Return the [X, Y] coordinate for the center point of the cell that contains the specified text.  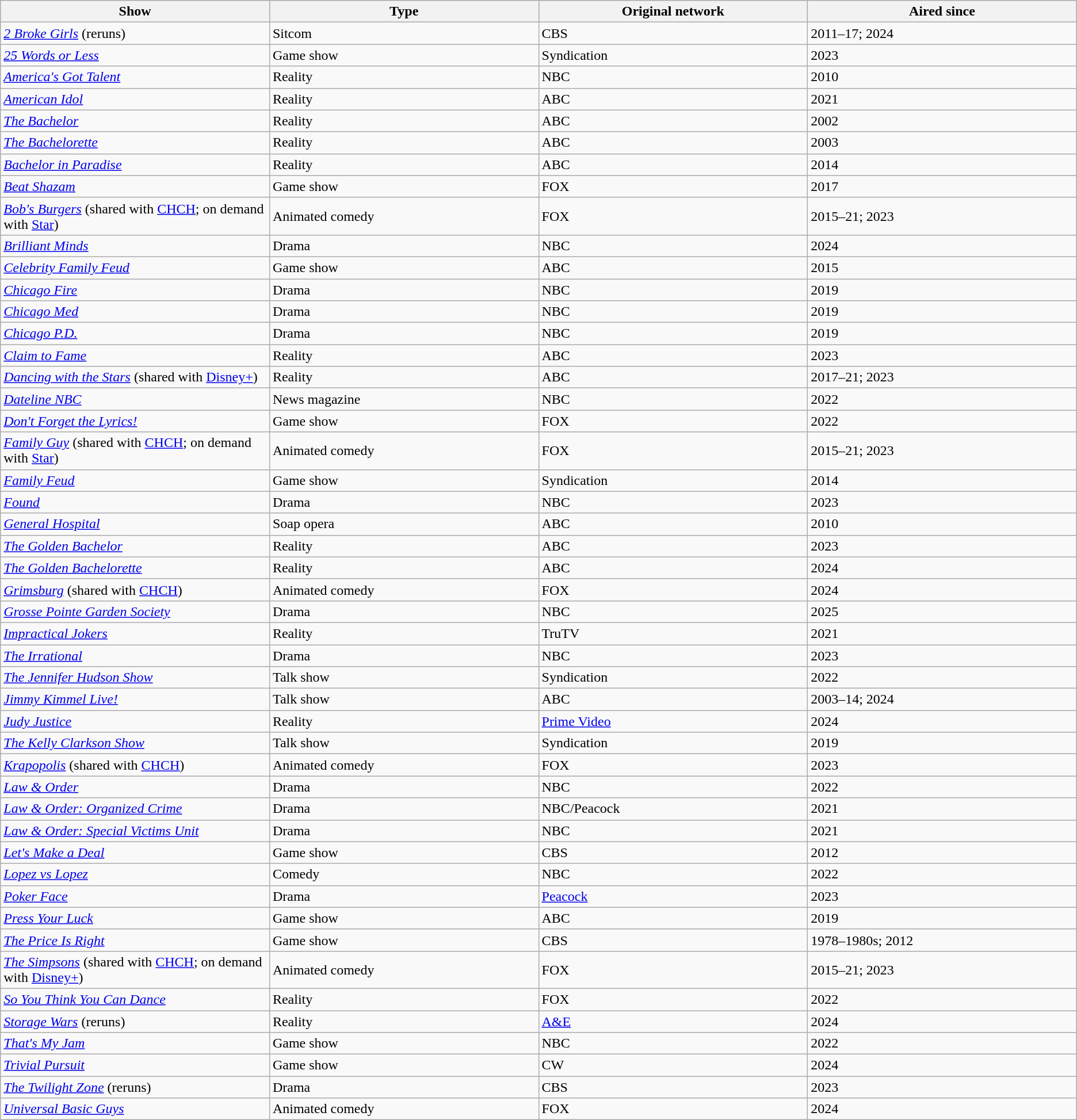
Brilliant Minds [135, 246]
Storage Wars (reruns) [135, 1021]
2003 [942, 143]
American Idol [135, 99]
Dateline NBC [135, 399]
The Irrational [135, 655]
Celebrity Family Feud [135, 267]
Law & Order [135, 787]
The Jennifer Hudson Show [135, 678]
So You Think You Can Dance [135, 999]
Family Guy (shared with CHCH; on demand with Star) [135, 451]
Trivial Pursuit [135, 1065]
The Twilight Zone (reruns) [135, 1087]
Chicago Fire [135, 289]
Law & Order: Special Victims Unit [135, 831]
The Kelly Clarkson Show [135, 743]
1978–1980s; 2012 [942, 940]
Show [135, 12]
Grosse Pointe Garden Society [135, 611]
The Price Is Right [135, 940]
The Simpsons (shared with CHCH; on demand with Disney+) [135, 970]
General Hospital [135, 524]
Impractical Jokers [135, 633]
Peacock [673, 896]
Found [135, 502]
Comedy [404, 874]
Lopez vs Lopez [135, 874]
Jimmy Kimmel Live! [135, 699]
Krapopolis (shared with CHCH) [135, 765]
2017 [942, 186]
Don't Forget the Lyrics! [135, 421]
That's My Jam [135, 1043]
A&E [673, 1021]
Chicago P.D. [135, 334]
Grimsburg (shared with CHCH) [135, 590]
The Bachelor [135, 121]
The Golden Bachelor [135, 546]
Chicago Med [135, 312]
Judy Justice [135, 721]
The Golden Bachelorette [135, 568]
Poker Face [135, 896]
Claim to Fame [135, 356]
Original network [673, 12]
Soap opera [404, 524]
2025 [942, 611]
2012 [942, 853]
Universal Basic Guys [135, 1109]
2011–17; 2024 [942, 33]
2002 [942, 121]
Dancing with the Stars (shared with Disney+) [135, 377]
2015 [942, 267]
2017–21; 2023 [942, 377]
Type [404, 12]
America's Got Talent [135, 77]
25 Words or Less [135, 55]
Law & Order: Organized Crime [135, 809]
The Bachelorette [135, 143]
Family Feud [135, 480]
Aired since [942, 12]
2 Broke Girls (reruns) [135, 33]
Prime Video [673, 721]
News magazine [404, 399]
Beat Shazam [135, 186]
NBC/Peacock [673, 809]
TruTV [673, 633]
Bachelor in Paradise [135, 165]
Press Your Luck [135, 918]
Bob's Burgers (shared with CHCH; on demand with Star) [135, 216]
2003–14; 2024 [942, 699]
Let's Make a Deal [135, 853]
Sitcom [404, 33]
CW [673, 1065]
